Provide the (X, Y) coordinate of the cell's center where the given text is located.  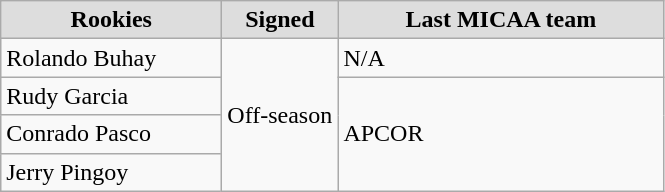
Rudy Garcia (112, 96)
Last MICAA team (501, 20)
N/A (501, 58)
Off-season (280, 115)
Signed (280, 20)
Rookies (112, 20)
APCOR (501, 134)
Jerry Pingoy (112, 172)
Rolando Buhay (112, 58)
Conrado Pasco (112, 134)
